Identify which cell holds the provided text, then report its [x, y] central coordinate. 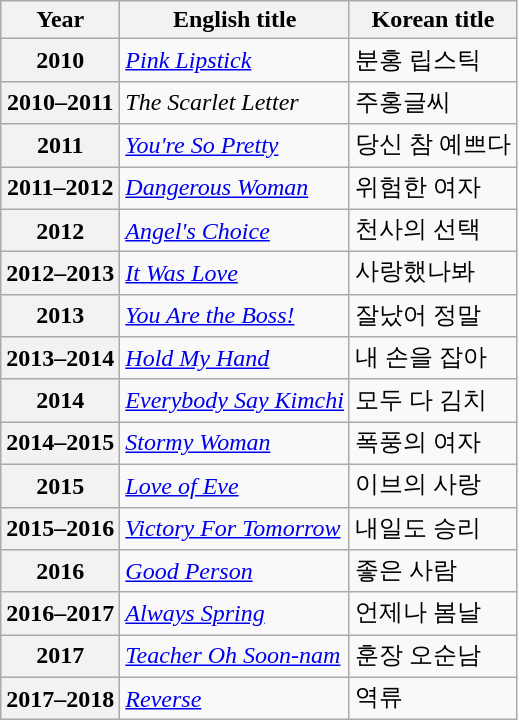
좋은 사람 [432, 572]
English title [235, 20]
2014–2015 [60, 444]
2017 [60, 656]
2014 [60, 400]
위험한 여자 [432, 188]
잘났어 정말 [432, 316]
2012 [60, 230]
2013–2014 [60, 358]
2010–2011 [60, 102]
2010 [60, 60]
Hold My Hand [235, 358]
2013 [60, 316]
2017–2018 [60, 698]
주홍글씨 [432, 102]
천사의 선택 [432, 230]
Year [60, 20]
Korean title [432, 20]
Reverse [235, 698]
It Was Love [235, 274]
당신 참 예쁘다 [432, 146]
2011–2012 [60, 188]
사랑했나봐 [432, 274]
Victory For Tomorrow [235, 528]
언제나 봄날 [432, 614]
Stormy Woman [235, 444]
내 손을 잡아 [432, 358]
내일도 승리 [432, 528]
Everybody Say Kimchi [235, 400]
훈장 오순남 [432, 656]
모두 다 김치 [432, 400]
분홍 립스틱 [432, 60]
Good Person [235, 572]
Dangerous Woman [235, 188]
Always Spring [235, 614]
역류 [432, 698]
Love of Eve [235, 486]
You're So Pretty [235, 146]
The Scarlet Letter [235, 102]
You Are the Boss! [235, 316]
Angel's Choice [235, 230]
2015–2016 [60, 528]
이브의 사랑 [432, 486]
2011 [60, 146]
폭풍의 여자 [432, 444]
2012–2013 [60, 274]
2015 [60, 486]
2016 [60, 572]
Teacher Oh Soon-nam [235, 656]
2016–2017 [60, 614]
Pink Lipstick [235, 60]
